Return (x, y) of the center of cell containing provided text 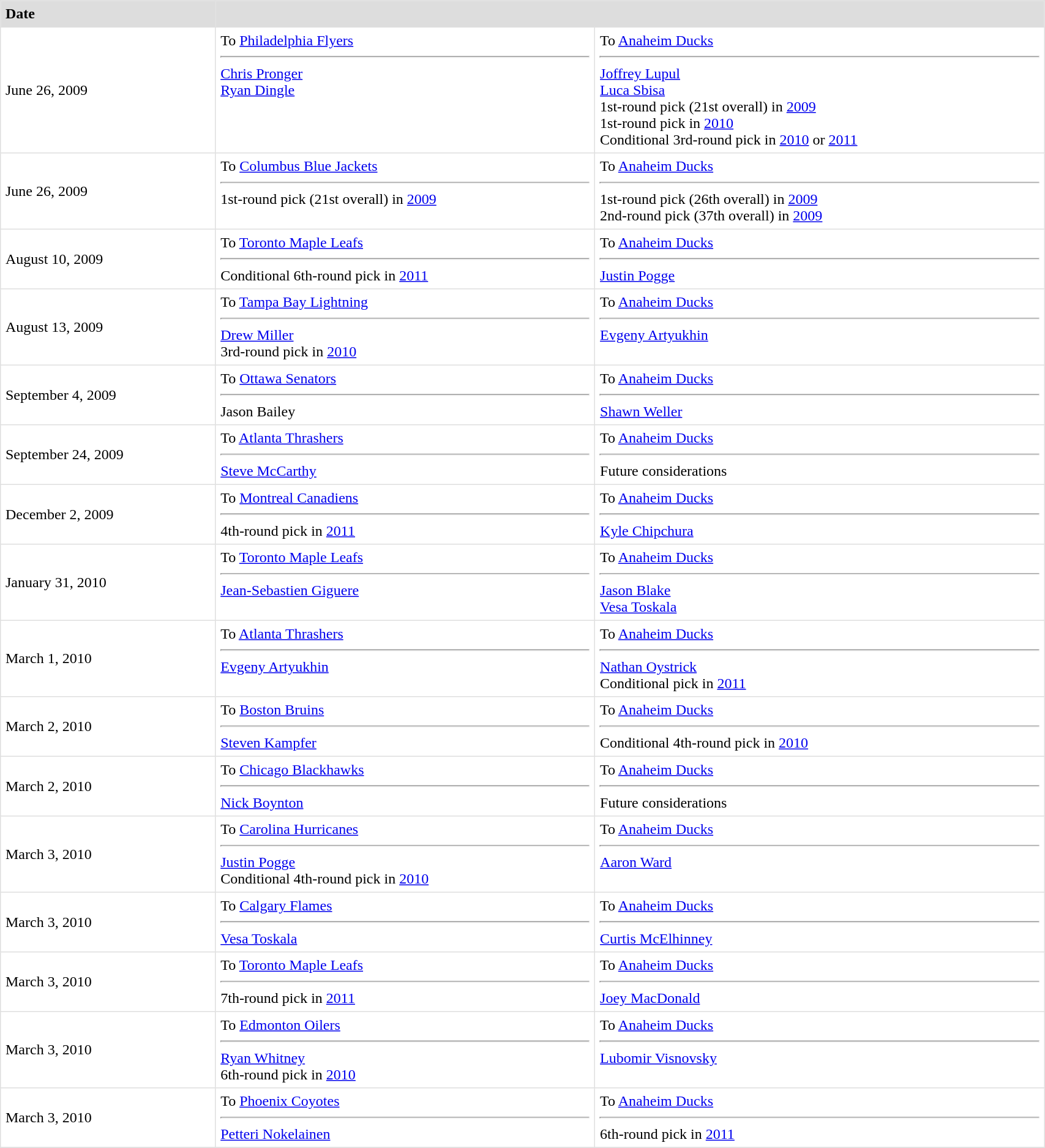
To Phoenix Coyotes Petteri Nokelainen (405, 1118)
August 13, 2009 (108, 327)
To Anaheim Ducks Evgeny Artyukhin (820, 327)
To Philadelphia Flyers Chris ProngerRyan Dingle (405, 90)
January 31, 2010 (108, 582)
August 10, 2009 (108, 259)
To Anaheim Ducks Kyle Chipchura (820, 514)
To Anaheim Ducks Joey MacDonald (820, 982)
To Atlanta Thrashers Evgeny Artyukhin (405, 658)
To Anaheim Ducks Joffrey LupulLuca Sbisa1st-round pick (21st overall) in 20091st-round pick in 2010Conditional 3rd-round pick in 2010 or 2011 (820, 90)
To Ottawa Senators Jason Bailey (405, 395)
To Boston Bruins Steven Kampfer (405, 727)
September 24, 2009 (108, 455)
To Anaheim Ducks Jason BlakeVesa Toskala (820, 582)
To Anaheim Ducks Shawn Weller (820, 395)
To Anaheim Ducks Nathan OystrickConditional pick in 2011 (820, 658)
March 1, 2010 (108, 658)
September 4, 2009 (108, 395)
To Anaheim Ducks Lubomir Visnovsky (820, 1049)
To Anaheim Ducks Conditional 4th-round pick in 2010 (820, 727)
To Chicago Blackhawks Nick Boynton (405, 786)
To Montreal Canadiens 4th-round pick in 2011 (405, 514)
To Edmonton Oilers Ryan Whitney6th-round pick in 2010 (405, 1049)
To Columbus Blue Jackets 1st-round pick (21st overall) in 2009 (405, 191)
To Anaheim Ducks Aaron Ward (820, 854)
To Atlanta Thrashers Steve McCarthy (405, 455)
To Toronto Maple Leafs Jean-Sebastien Giguere (405, 582)
To Anaheim Ducks 6th-round pick in 2011 (820, 1118)
To Toronto Maple Leafs 7th-round pick in 2011 (405, 982)
To Anaheim Ducks Justin Pogge (820, 259)
Date (108, 14)
To Calgary Flames Vesa Toskala (405, 922)
December 2, 2009 (108, 514)
To Carolina Hurricanes Justin PoggeConditional 4th-round pick in 2010 (405, 854)
To Anaheim Ducks Curtis McElhinney (820, 922)
To Toronto Maple Leafs Conditional 6th-round pick in 2011 (405, 259)
To Tampa Bay Lightning Drew Miller3rd-round pick in 2010 (405, 327)
To Anaheim Ducks 1st-round pick (26th overall) in 20092nd-round pick (37th overall) in 2009 (820, 191)
